Provide the [x, y] coordinate of the cell's center where the given text is located.  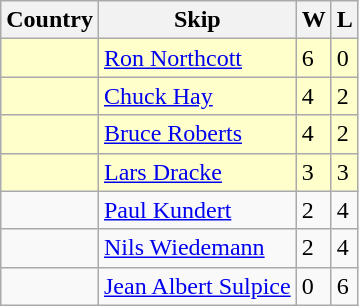
Paul Kundert [197, 210]
L [344, 20]
Skip [197, 20]
Chuck Hay [197, 96]
W [314, 20]
Jean Albert Sulpice [197, 286]
Ron Northcott [197, 58]
Country [50, 20]
Lars Dracke [197, 172]
Nils Wiedemann [197, 248]
Bruce Roberts [197, 134]
